Detect which cell encompasses the target text, then output its (X, Y) center coordinate. 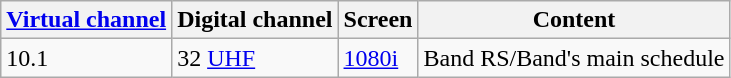
Band RS/Band's main schedule (574, 58)
Screen (378, 20)
Content (574, 20)
32 UHF (255, 58)
10.1 (86, 58)
Virtual channel (86, 20)
1080i (378, 58)
Digital channel (255, 20)
